Extract the (X, Y) coordinate from the center of the cell holding the provided text.  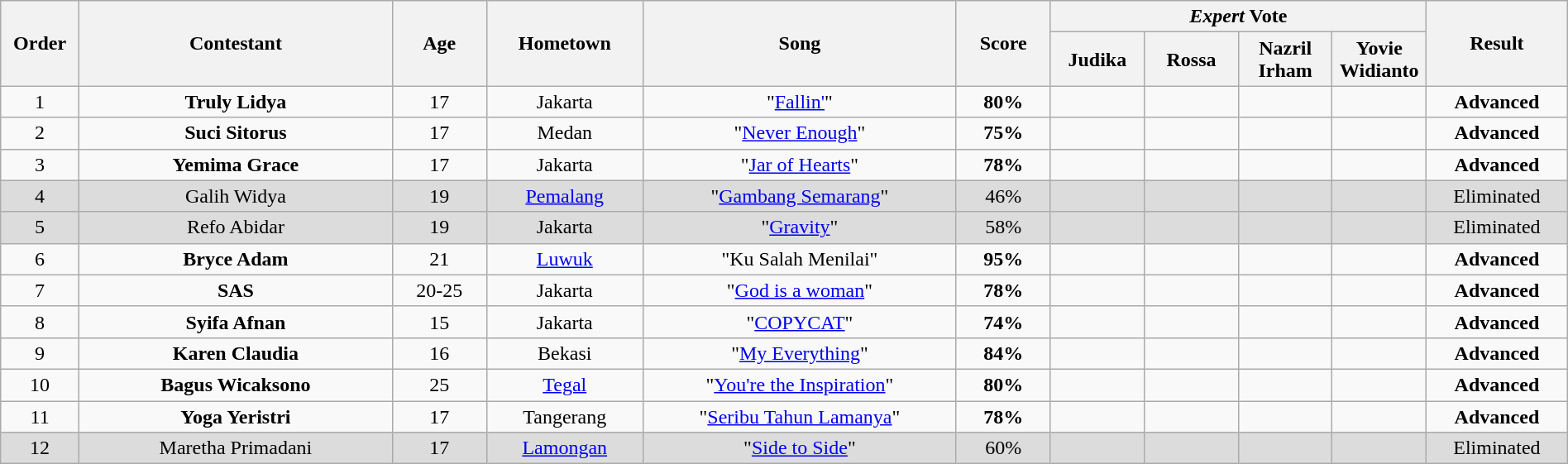
"Ku Salah Menilai" (799, 259)
Nazril Irham (1285, 60)
95% (1003, 259)
4 (40, 196)
Truly Lidya (235, 102)
Song (799, 43)
10 (40, 385)
Yemima Grace (235, 165)
Hometown (564, 43)
84% (1003, 353)
60% (1003, 448)
15 (439, 322)
58% (1003, 227)
"Gravity" (799, 227)
Bryce Adam (235, 259)
Refo Abidar (235, 227)
Galih Widya (235, 196)
2 (40, 133)
3 (40, 165)
8 (40, 322)
Karen Claudia (235, 353)
6 (40, 259)
Medan (564, 133)
"God is a woman" (799, 290)
1 (40, 102)
"Never Enough" (799, 133)
Syifa Afnan (235, 322)
"Jar of Hearts" (799, 165)
5 (40, 227)
74% (1003, 322)
Pemalang (564, 196)
Maretha Primadani (235, 448)
Lamongan (564, 448)
Result (1497, 43)
Suci Sitorus (235, 133)
Rossa (1192, 60)
Tegal (564, 385)
"You're the Inspiration" (799, 385)
75% (1003, 133)
Expert Vote (1239, 17)
Bagus Wicaksono (235, 385)
Order (40, 43)
SAS (235, 290)
12 (40, 448)
Bekasi (564, 353)
"Fallin'" (799, 102)
16 (439, 353)
Tangerang (564, 416)
Yoga Yeristri (235, 416)
25 (439, 385)
11 (40, 416)
Judika (1097, 60)
9 (40, 353)
"My Everything" (799, 353)
Luwuk (564, 259)
Age (439, 43)
"Side to Side" (799, 448)
Yovie Widianto (1379, 60)
46% (1003, 196)
7 (40, 290)
"COPYCAT" (799, 322)
"Gambang Semarang" (799, 196)
21 (439, 259)
"Seribu Tahun Lamanya" (799, 416)
Score (1003, 43)
20-25 (439, 290)
Contestant (235, 43)
